From the cell containing the given text, extract its center point as [x, y] coordinate. 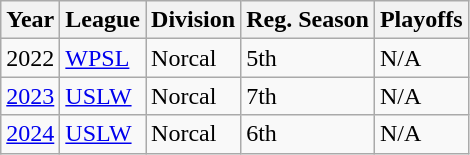
League [103, 20]
WPSL [103, 58]
2022 [30, 58]
Year [30, 20]
Reg. Season [308, 20]
5th [308, 58]
2024 [30, 134]
Playoffs [421, 20]
Division [194, 20]
6th [308, 134]
7th [308, 96]
2023 [30, 96]
